Extract the [x, y] coordinate from the center of the cell holding the provided text.  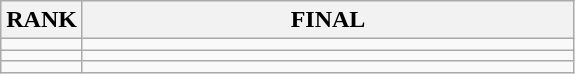
RANK [42, 20]
FINAL [328, 20]
